From the cell containing the given text, extract its center point as [x, y] coordinate. 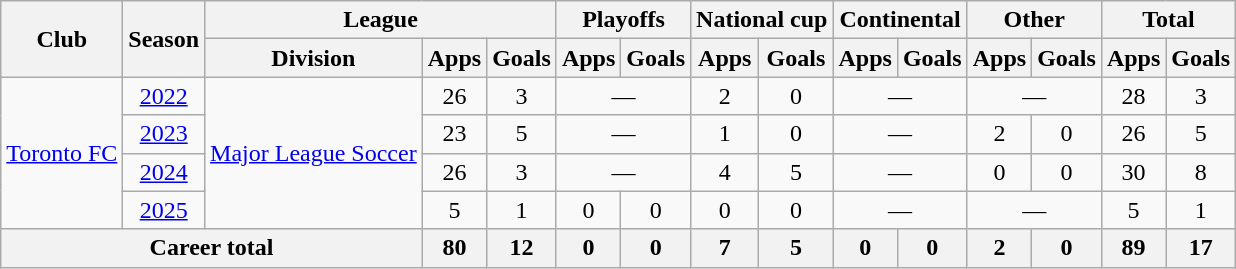
89 [1133, 248]
2023 [164, 134]
Season [164, 39]
30 [1133, 172]
Major League Soccer [314, 153]
8 [1201, 172]
28 [1133, 96]
Continental [900, 20]
2022 [164, 96]
2025 [164, 210]
80 [454, 248]
Division [314, 58]
Toronto FC [62, 153]
Total [1168, 20]
17 [1201, 248]
Club [62, 39]
23 [454, 134]
Career total [212, 248]
National cup [762, 20]
4 [725, 172]
12 [522, 248]
Other [1034, 20]
7 [725, 248]
Playoffs [623, 20]
2024 [164, 172]
League [381, 20]
